Capture the cell that displays the provided text and extract its [X, Y] central coordinate. 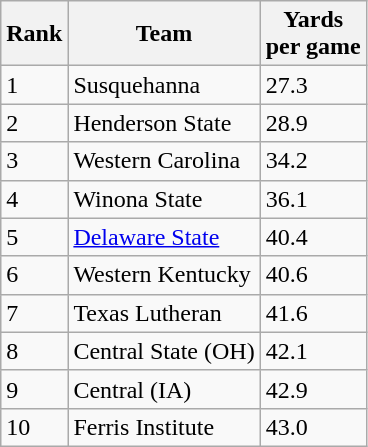
Team [164, 34]
Susquehanna [164, 85]
27.3 [313, 85]
8 [34, 351]
Yardsper game [313, 34]
41.6 [313, 313]
Central State (OH) [164, 351]
40.6 [313, 275]
3 [34, 161]
Rank [34, 34]
Delaware State [164, 237]
9 [34, 389]
Winona State [164, 199]
42.1 [313, 351]
10 [34, 427]
Central (IA) [164, 389]
Western Carolina [164, 161]
36.1 [313, 199]
4 [34, 199]
40.4 [313, 237]
43.0 [313, 427]
42.9 [313, 389]
6 [34, 275]
2 [34, 123]
28.9 [313, 123]
5 [34, 237]
1 [34, 85]
Texas Lutheran [164, 313]
34.2 [313, 161]
Henderson State [164, 123]
Western Kentucky [164, 275]
Ferris Institute [164, 427]
7 [34, 313]
